Find where the given text appears and provide that cell's center as [X, Y] coordinate. 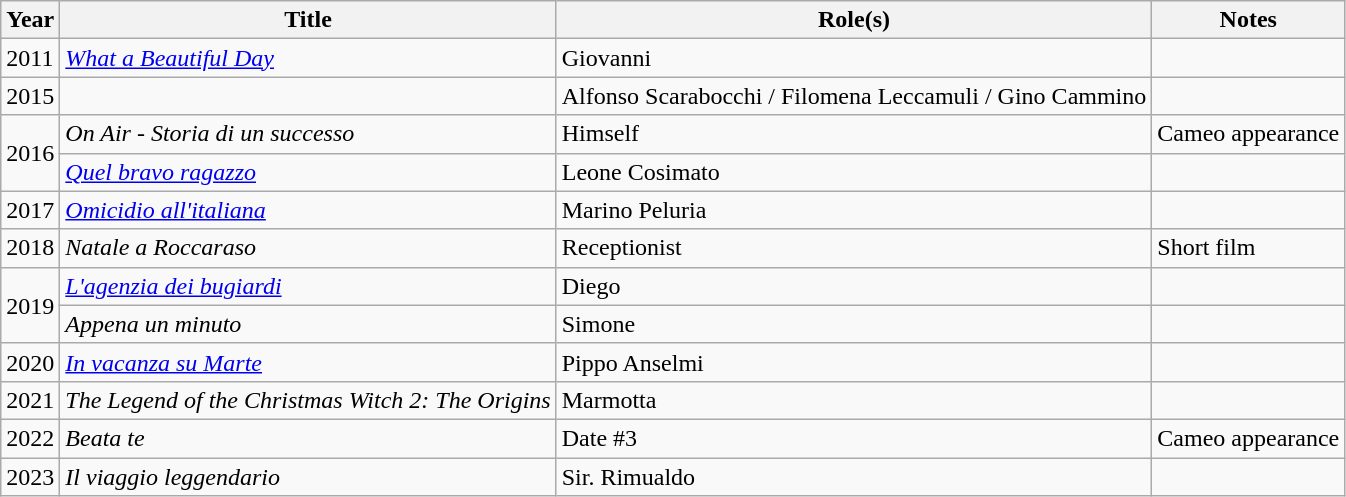
Notes [1248, 20]
Himself [854, 134]
Appena un minuto [308, 324]
2023 [30, 477]
Alfonso Scarabocchi / Filomena Leccamuli / Gino Cammino [854, 96]
In vacanza su Marte [308, 362]
Quel bravo ragazzo [308, 172]
Receptionist [854, 248]
The Legend of the Christmas Witch 2: The Origins [308, 400]
On Air - Storia di un successo [308, 134]
2017 [30, 210]
2015 [30, 96]
Omicidio all'italiana [308, 210]
Giovanni [854, 58]
2018 [30, 248]
2020 [30, 362]
Date #3 [854, 438]
Il viaggio leggendario [308, 477]
Diego [854, 286]
Marino Peluria [854, 210]
Year [30, 20]
2022 [30, 438]
2021 [30, 400]
Short film [1248, 248]
Beata te [308, 438]
Leone Cosimato [854, 172]
What a Beautiful Day [308, 58]
Marmotta [854, 400]
Sir. Rimualdo [854, 477]
L'agenzia dei bugiardi [308, 286]
Role(s) [854, 20]
Natale a Roccaraso [308, 248]
2011 [30, 58]
Simone [854, 324]
Title [308, 20]
Pippo Anselmi [854, 362]
2019 [30, 305]
2016 [30, 153]
